Output the (X, Y) coordinate of the center of the cell containing the given text.  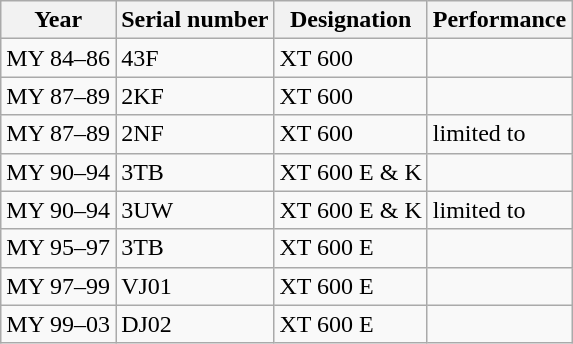
MY 84–86 (58, 58)
MY 99–03 (58, 324)
2NF (195, 134)
MY 95–97 (58, 248)
Year (58, 20)
Designation (350, 20)
2KF (195, 96)
43F (195, 58)
MY 97–99 (58, 286)
3UW (195, 210)
Serial number (195, 20)
DJ02 (195, 324)
VJ01 (195, 286)
Performance (499, 20)
